Locate the cell with the specified text and output its (x, y) center coordinate. 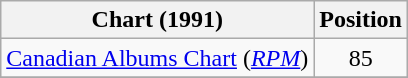
Canadian Albums Chart (RPM) (158, 58)
85 (361, 58)
Chart (1991) (158, 20)
Position (361, 20)
